From the cell containing the given text, extract its center point as (X, Y) coordinate. 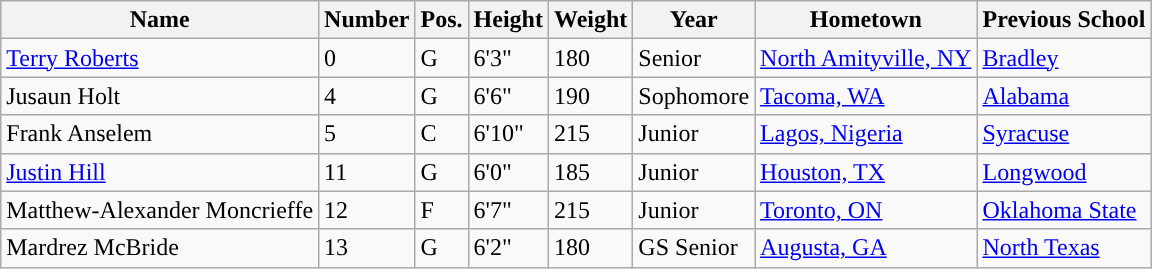
4 (367, 96)
Height (508, 20)
Lagos, Nigeria (866, 134)
Weight (590, 20)
Matthew-Alexander Moncrieffe (160, 210)
13 (367, 248)
12 (367, 210)
185 (590, 172)
Previous School (1064, 20)
6'2" (508, 248)
Frank Anselem (160, 134)
North Texas (1064, 248)
Name (160, 20)
Jusaun Holt (160, 96)
11 (367, 172)
Year (694, 20)
Tacoma, WA (866, 96)
Terry Roberts (160, 58)
Mardrez McBride (160, 248)
Oklahoma State (1064, 210)
6'6" (508, 96)
6'0" (508, 172)
6'7" (508, 210)
GS Senior (694, 248)
6'3" (508, 58)
Bradley (1064, 58)
Senior (694, 58)
Syracuse (1064, 134)
Hometown (866, 20)
Toronto, ON (866, 210)
Longwood (1064, 172)
6'10" (508, 134)
Pos. (442, 20)
Alabama (1064, 96)
Sophomore (694, 96)
C (442, 134)
North Amityville, NY (866, 58)
5 (367, 134)
Houston, TX (866, 172)
190 (590, 96)
Augusta, GA (866, 248)
Number (367, 20)
Justin Hill (160, 172)
0 (367, 58)
F (442, 210)
